From the cell containing the given text, extract its center point as [x, y] coordinate. 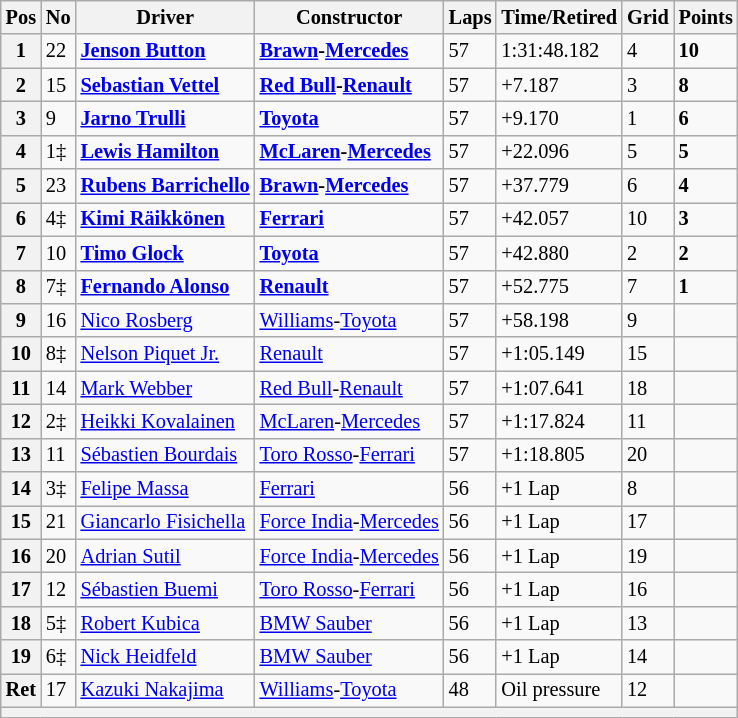
+9.170 [559, 118]
Kazuki Nakajima [166, 690]
Felipe Massa [166, 489]
Pos [21, 17]
Sébastien Bourdais [166, 455]
Giancarlo Fisichella [166, 522]
Constructor [350, 17]
22 [58, 51]
Time/Retired [559, 17]
Nelson Piquet Jr. [166, 354]
Nico Rosberg [166, 320]
23 [58, 186]
+1:17.824 [559, 421]
+1:05.149 [559, 354]
Laps [470, 17]
4‡ [58, 219]
Adrian Sutil [166, 556]
1‡ [58, 152]
Lewis Hamilton [166, 152]
Jarno Trulli [166, 118]
5‡ [58, 623]
Driver [166, 17]
Points [706, 17]
Mark Webber [166, 388]
+1:18.805 [559, 455]
+1:07.641 [559, 388]
Rubens Barrichello [166, 186]
Grid [648, 17]
6‡ [58, 657]
48 [470, 690]
Sébastien Buemi [166, 589]
+58.198 [559, 320]
1:31:48.182 [559, 51]
Ret [21, 690]
+42.057 [559, 219]
21 [58, 522]
2‡ [58, 421]
7‡ [58, 287]
Jenson Button [166, 51]
Sebastian Vettel [166, 85]
Fernando Alonso [166, 287]
Robert Kubica [166, 623]
Nick Heidfeld [166, 657]
No [58, 17]
3‡ [58, 489]
Heikki Kovalainen [166, 421]
Kimi Räikkönen [166, 219]
Timo Glock [166, 253]
+42.880 [559, 253]
+22.096 [559, 152]
8‡ [58, 354]
+52.775 [559, 287]
Oil pressure [559, 690]
+7.187 [559, 85]
+37.779 [559, 186]
